Search for the cell housing the specified text and yield its (X, Y) center coordinate. 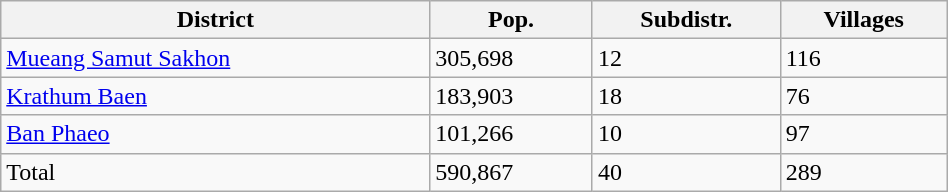
12 (686, 58)
183,903 (512, 96)
Pop. (512, 20)
District (216, 20)
Krathum Baen (216, 96)
97 (864, 134)
101,266 (512, 134)
40 (686, 172)
Mueang Samut Sakhon (216, 58)
10 (686, 134)
Subdistr. (686, 20)
Villages (864, 20)
Ban Phaeo (216, 134)
116 (864, 58)
305,698 (512, 58)
18 (686, 96)
76 (864, 96)
289 (864, 172)
590,867 (512, 172)
Total (216, 172)
